Return the [X, Y] coordinate for the center point of the cell that contains the specified text.  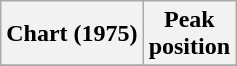
Chart (1975) [72, 34]
Peakposition [189, 34]
